Find where the given text appears and provide that cell's center as [x, y] coordinate. 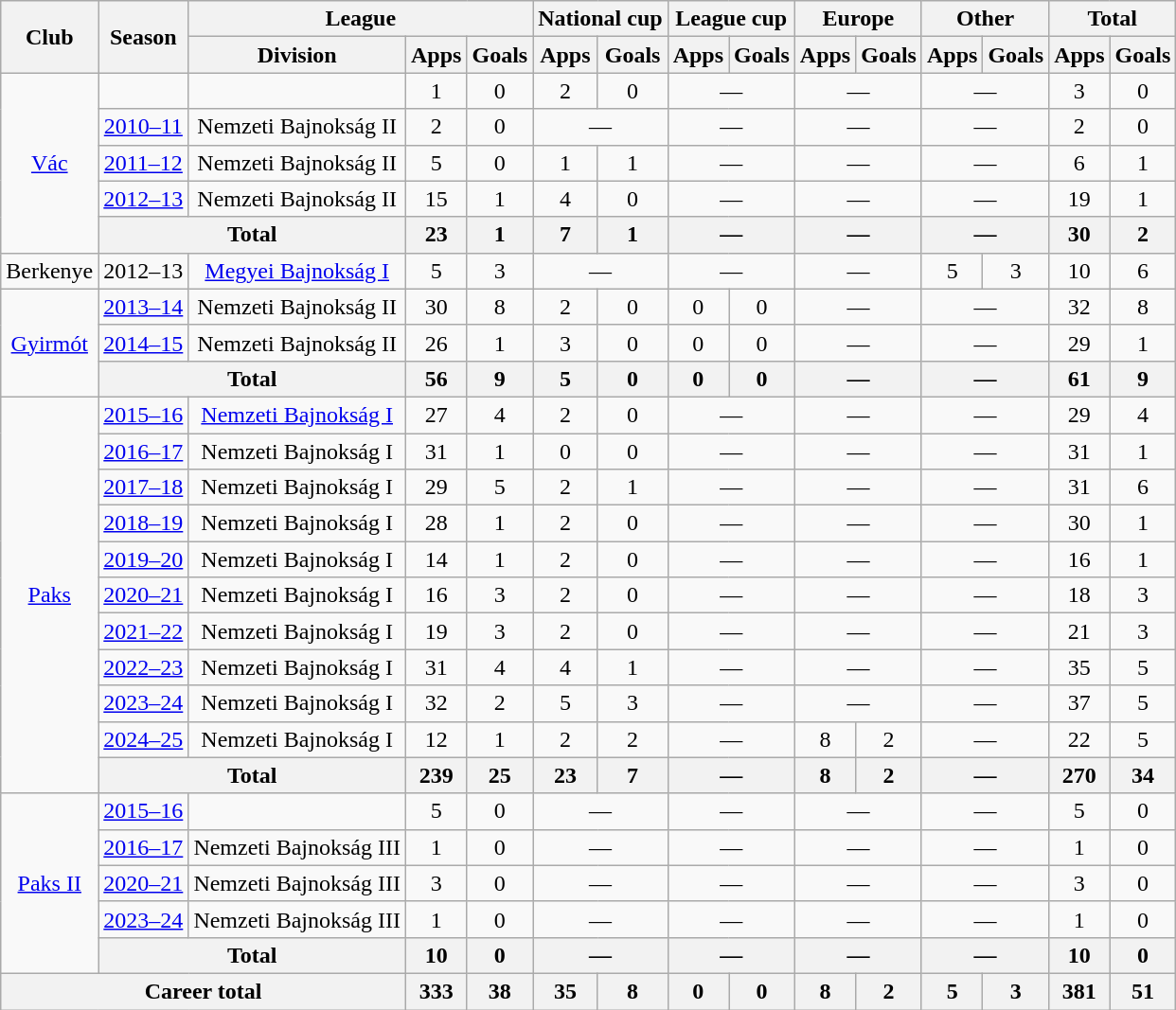
Other [985, 19]
14 [437, 559]
League [361, 19]
2011–12 [144, 163]
37 [1079, 703]
2014–15 [144, 343]
2010–11 [144, 127]
2022–23 [144, 667]
Berkenye [49, 271]
56 [437, 379]
27 [437, 415]
333 [437, 991]
Season [144, 37]
2017–18 [144, 487]
Vác [49, 163]
Division [297, 55]
18 [1079, 595]
15 [437, 199]
Megyei Bajnokság I [297, 271]
2013–14 [144, 307]
2024–25 [144, 739]
12 [437, 739]
25 [500, 775]
61 [1079, 379]
2021–22 [144, 631]
National cup [600, 19]
239 [437, 775]
2019–20 [144, 559]
Club [49, 37]
Career total [204, 991]
League cup [731, 19]
51 [1143, 991]
38 [500, 991]
Paks II [49, 883]
381 [1079, 991]
28 [437, 523]
22 [1079, 739]
Gyirmót [49, 343]
21 [1079, 631]
2018–19 [144, 523]
34 [1143, 775]
26 [437, 343]
Paks [49, 594]
270 [1079, 775]
Europe [858, 19]
